From the cell containing the given text, extract its center point as [X, Y] coordinate. 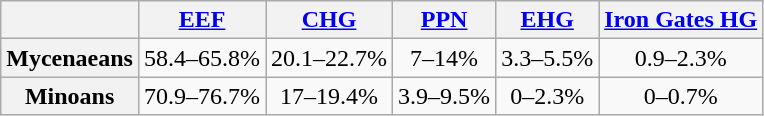
0–2.3% [548, 96]
3.9–9.5% [444, 96]
Mycenaeans [70, 58]
0–0.7% [681, 96]
EHG [548, 20]
PPN [444, 20]
EEF [202, 20]
Iron Gates HG [681, 20]
CHG [330, 20]
20.1–22.7% [330, 58]
17–19.4% [330, 96]
3.3–5.5% [548, 58]
7–14% [444, 58]
58.4–65.8% [202, 58]
Minoans [70, 96]
0.9–2.3% [681, 58]
70.9–76.7% [202, 96]
